Return the (x, y) coordinate for the center point of the cell that contains the specified text.  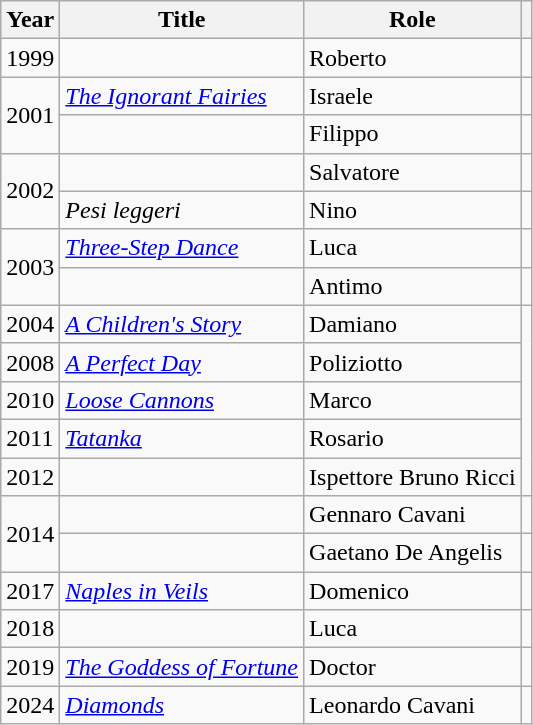
2014 (30, 534)
Damiano (413, 324)
The Goddess of Fortune (182, 667)
Rosario (413, 438)
2011 (30, 438)
A Children's Story (182, 324)
Diamonds (182, 705)
Loose Cannons (182, 400)
Three-Step Dance (182, 248)
2019 (30, 667)
Salvatore (413, 172)
2017 (30, 591)
Antimo (413, 286)
Israele (413, 96)
Leonardo Cavani (413, 705)
2008 (30, 362)
Year (30, 20)
2003 (30, 267)
2001 (30, 115)
Doctor (413, 667)
Role (413, 20)
2012 (30, 477)
2010 (30, 400)
Poliziotto (413, 362)
Marco (413, 400)
Filippo (413, 134)
Title (182, 20)
A Perfect Day (182, 362)
Nino (413, 210)
2004 (30, 324)
2018 (30, 629)
2024 (30, 705)
Naples in Veils (182, 591)
The Ignorant Fairies (182, 96)
2002 (30, 191)
Gennaro Cavani (413, 515)
Tatanka (182, 438)
Ispettore Bruno Ricci (413, 477)
Pesi leggeri (182, 210)
Roberto (413, 58)
Gaetano De Angelis (413, 553)
Domenico (413, 591)
1999 (30, 58)
